Identify which cell holds the provided text, then report its [X, Y] central coordinate. 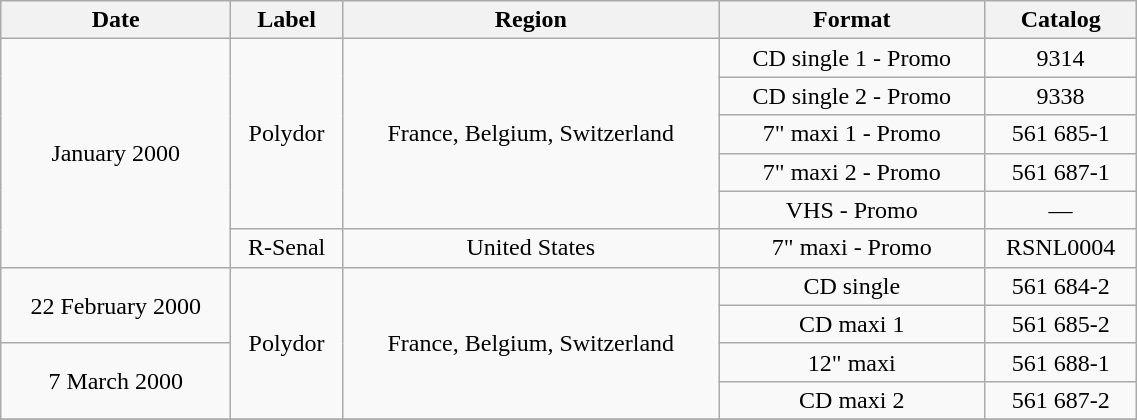
CD single [852, 286]
United States [530, 248]
CD maxi 1 [852, 324]
9314 [1060, 58]
RSNL0004 [1060, 248]
561 685-2 [1060, 324]
561 687-2 [1060, 400]
12" maxi [852, 362]
CD single 2 - Promo [852, 96]
9338 [1060, 96]
Region [530, 20]
Date [116, 20]
Format [852, 20]
7" maxi - Promo [852, 248]
561 687-1 [1060, 172]
7" maxi 2 - Promo [852, 172]
CD maxi 2 [852, 400]
22 February 2000 [116, 305]
561 684-2 [1060, 286]
VHS - Promo [852, 210]
R-Senal [287, 248]
CD single 1 - Promo [852, 58]
7" maxi 1 - Promo [852, 134]
561 688-1 [1060, 362]
561 685-1 [1060, 134]
Label [287, 20]
Catalog [1060, 20]
— [1060, 210]
7 March 2000 [116, 381]
January 2000 [116, 153]
